Capture the cell that displays the provided text and extract its (x, y) central coordinate. 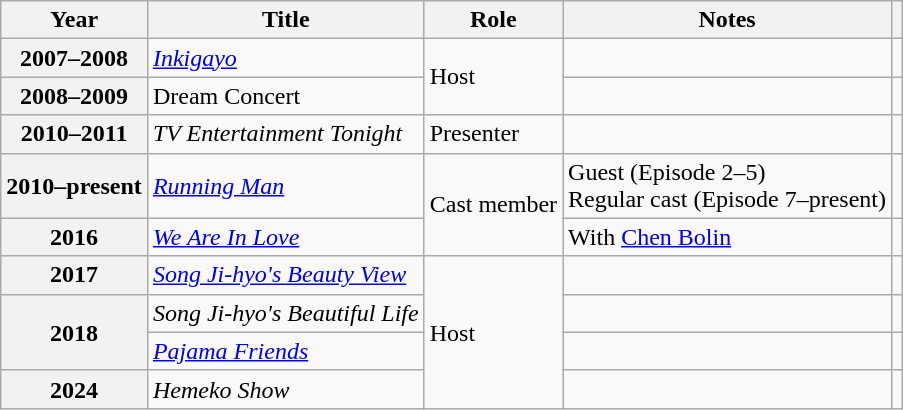
Notes (728, 20)
2010–present (74, 186)
With Chen Bolin (728, 237)
2017 (74, 275)
2010–2011 (74, 134)
Running Man (286, 186)
Presenter (493, 134)
Dream Concert (286, 96)
Cast member (493, 204)
2008–2009 (74, 96)
Inkigayo (286, 58)
Guest (Episode 2–5)Regular cast (Episode 7–present) (728, 186)
Hemeko Show (286, 389)
Role (493, 20)
Title (286, 20)
TV Entertainment Tonight (286, 134)
Year (74, 20)
Song Ji-hyo's Beauty View (286, 275)
We Are In Love (286, 237)
2007–2008 (74, 58)
Pajama Friends (286, 351)
2024 (74, 389)
2016 (74, 237)
Song Ji-hyo's Beautiful Life (286, 313)
2018 (74, 332)
